Extract the [X, Y] coordinate from the center of the cell holding the provided text.  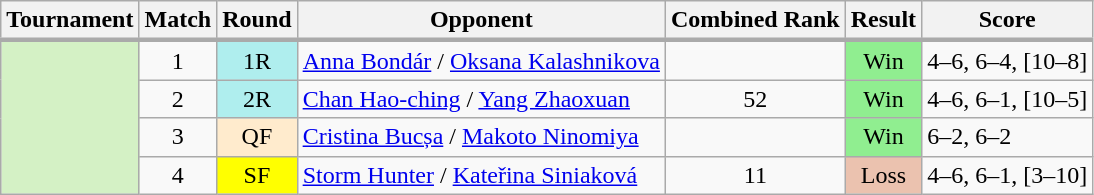
Opponent [481, 21]
1 [178, 60]
6–2, 6–2 [1008, 137]
Storm Hunter / Kateřina Siniaková [481, 175]
4–6, 6–1, [3–10] [1008, 175]
Result [883, 21]
2R [257, 99]
Match [178, 21]
Loss [883, 175]
2 [178, 99]
Tournament [70, 21]
Round [257, 21]
Cristina Bucșa / Makoto Ninomiya [481, 137]
Score [1008, 21]
11 [755, 175]
Anna Bondár / Oksana Kalashnikova [481, 60]
Chan Hao-ching / Yang Zhaoxuan [481, 99]
52 [755, 99]
1R [257, 60]
SF [257, 175]
Combined Rank [755, 21]
4–6, 6–1, [10–5] [1008, 99]
3 [178, 137]
QF [257, 137]
4 [178, 175]
4–6, 6–4, [10–8] [1008, 60]
